Scan for the cell matching the given text and deliver its (X, Y) coordinate at center. 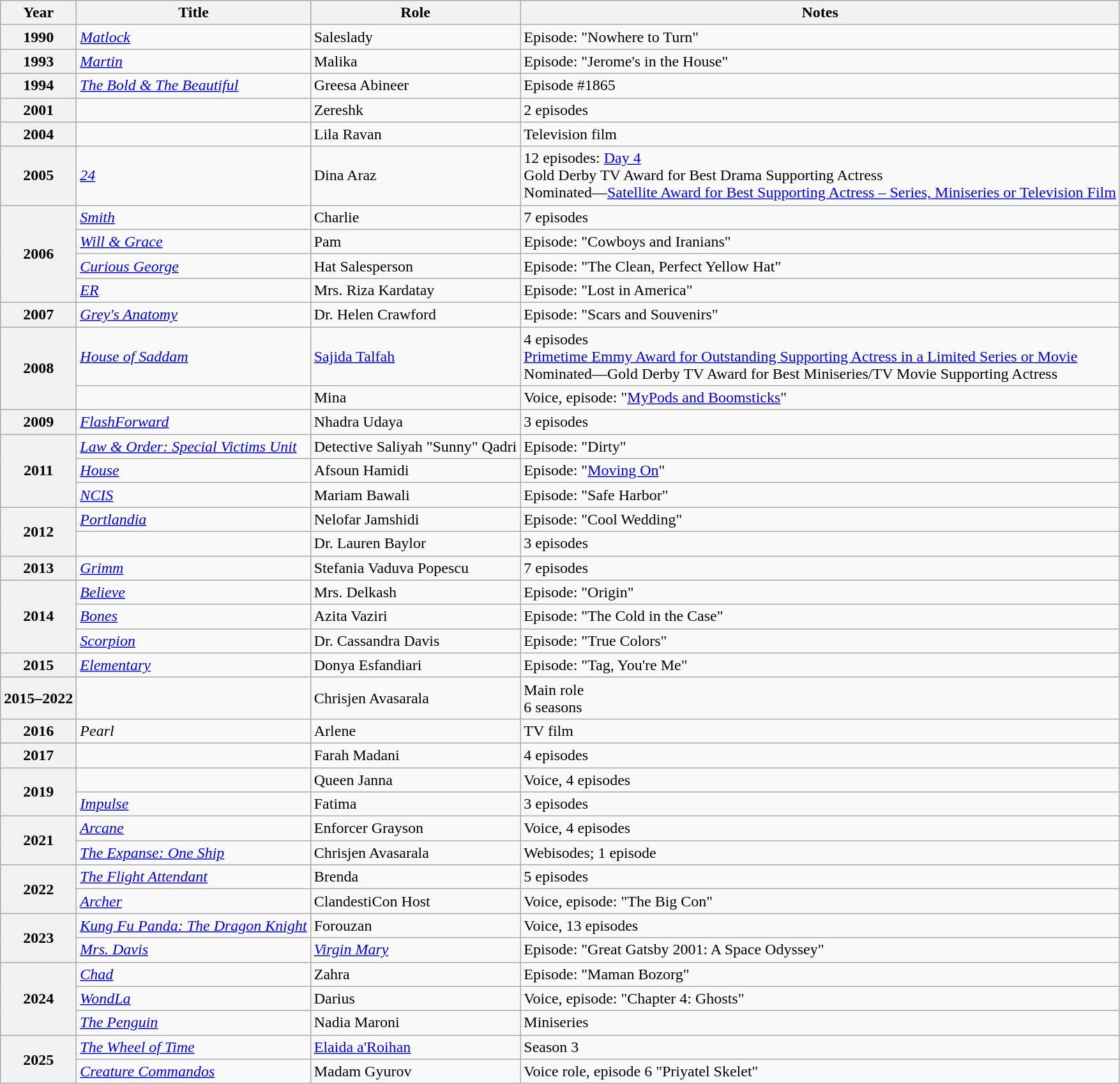
Year (38, 13)
FlashForward (193, 422)
Dr. Cassandra Davis (415, 641)
Elementary (193, 665)
1994 (38, 86)
Queen Janna (415, 780)
Bones (193, 616)
Episode: "Cowboys and Iranians" (820, 241)
Creature Commandos (193, 1071)
Darius (415, 998)
2007 (38, 314)
Smith (193, 217)
2025 (38, 1059)
2023 (38, 938)
Pearl (193, 731)
Webisodes; 1 episode (820, 853)
Nelofar Jamshidi (415, 519)
Lila Ravan (415, 134)
Donya Esfandiari (415, 665)
Episode: "Jerome's in the House" (820, 61)
1993 (38, 61)
1990 (38, 37)
Dr. Helen Crawford (415, 314)
2001 (38, 110)
The Expanse: One Ship (193, 853)
Saleslady (415, 37)
NCIS (193, 495)
Voice role, episode 6 "Priyatel Skelet" (820, 1071)
ER (193, 290)
Greesa Abineer (415, 86)
Afsoun Hamidi (415, 471)
2004 (38, 134)
Brenda (415, 877)
Arlene (415, 731)
Voice, episode: "The Big Con" (820, 901)
Curious George (193, 266)
Role (415, 13)
Episode: "The Clean, Perfect Yellow Hat" (820, 266)
Will & Grace (193, 241)
Episode: "Great Gatsby 2001: A Space Odyssey" (820, 950)
2019 (38, 792)
The Penguin (193, 1023)
Forouzan (415, 926)
Television film (820, 134)
Scorpion (193, 641)
Farah Madani (415, 755)
Fatima (415, 804)
Matlock (193, 37)
Grimm (193, 568)
2016 (38, 731)
Episode: "Lost in America" (820, 290)
Mrs. Delkash (415, 592)
2009 (38, 422)
Law & Order: Special Victims Unit (193, 447)
Voice, 13 episodes (820, 926)
Notes (820, 13)
2006 (38, 254)
Zahra (415, 974)
The Wheel of Time (193, 1047)
2011 (38, 471)
Virgin Mary (415, 950)
Elaida a'Roihan (415, 1047)
Chad (193, 974)
24 (193, 176)
Charlie (415, 217)
House of Saddam (193, 356)
Episode #1865 (820, 86)
Mina (415, 398)
Main role 6 seasons (820, 698)
2015 (38, 665)
Mariam Bawali (415, 495)
Season 3 (820, 1047)
Episode: "Cool Wedding" (820, 519)
2008 (38, 369)
Episode: "Origin" (820, 592)
5 episodes (820, 877)
2021 (38, 841)
Believe (193, 592)
2015–2022 (38, 698)
Nadia Maroni (415, 1023)
2024 (38, 998)
Zereshk (415, 110)
4 episodes (820, 755)
Episode: "The Cold in the Case" (820, 616)
2012 (38, 531)
Voice, episode: "Chapter 4: Ghosts" (820, 998)
ClandestiCon Host (415, 901)
Episode: "Nowhere to Turn" (820, 37)
The Bold & The Beautiful (193, 86)
House (193, 471)
2005 (38, 176)
WondLa (193, 998)
Kung Fu Panda: The Dragon Knight (193, 926)
Title (193, 13)
Episode: "True Colors" (820, 641)
Pam (415, 241)
Martin (193, 61)
Madam Gyurov (415, 1071)
2014 (38, 616)
Dina Araz (415, 176)
Grey's Anatomy (193, 314)
Mrs. Riza Kardatay (415, 290)
2022 (38, 889)
Impulse (193, 804)
Episode: "Tag, You're Me" (820, 665)
Episode: "Maman Bozorg" (820, 974)
TV film (820, 731)
Episode: "Dirty" (820, 447)
Stefania Vaduva Popescu (415, 568)
2013 (38, 568)
Episode: "Scars and Souvenirs" (820, 314)
Arcane (193, 828)
Episode: "Moving On" (820, 471)
Mrs. Davis (193, 950)
2 episodes (820, 110)
2017 (38, 755)
Voice, episode: "MyPods and Boomsticks" (820, 398)
Malika (415, 61)
Miniseries (820, 1023)
Nhadra Udaya (415, 422)
Sajida Talfah (415, 356)
Episode: "Safe Harbor" (820, 495)
Detective Saliyah "Sunny" Qadri (415, 447)
Enforcer Grayson (415, 828)
Hat Salesperson (415, 266)
Portlandia (193, 519)
Azita Vaziri (415, 616)
Archer (193, 901)
Dr. Lauren Baylor (415, 544)
The Flight Attendant (193, 877)
